Identify which cell holds the provided text, then report its [X, Y] central coordinate. 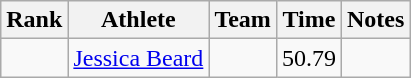
50.79 [308, 58]
Rank [34, 20]
Time [308, 20]
Jessica Beard [138, 58]
Notes [375, 20]
Athlete [138, 20]
Team [243, 20]
